Determine the [X, Y] coordinate at the center of the cell enclosing the given text.  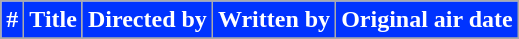
Written by [274, 20]
Original air date [428, 20]
Title [54, 20]
Directed by [147, 20]
# [12, 20]
